For the text-containing cell, return its midpoint in (X, Y) coordinate format. 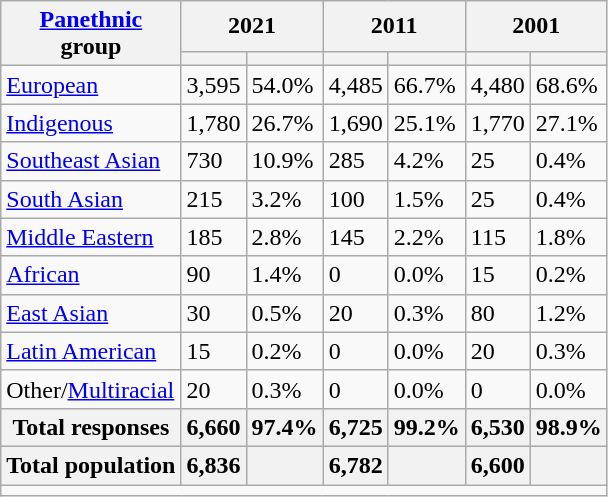
1,770 (498, 123)
South Asian (91, 199)
4,485 (356, 85)
African (91, 275)
99.2% (426, 427)
Total population (91, 465)
Middle Eastern (91, 237)
Southeast Asian (91, 161)
26.7% (284, 123)
0.5% (284, 313)
East Asian (91, 313)
Other/Multiracial (91, 389)
25.1% (426, 123)
97.4% (284, 427)
Panethnicgroup (91, 34)
1,780 (214, 123)
Latin American (91, 351)
4.2% (426, 161)
730 (214, 161)
6,600 (498, 465)
European (91, 85)
6,836 (214, 465)
285 (356, 161)
3,595 (214, 85)
10.9% (284, 161)
68.6% (568, 85)
6,660 (214, 427)
2021 (252, 26)
145 (356, 237)
Total responses (91, 427)
Indigenous (91, 123)
30 (214, 313)
1.2% (568, 313)
115 (498, 237)
1.8% (568, 237)
2011 (394, 26)
80 (498, 313)
6,530 (498, 427)
2.8% (284, 237)
185 (214, 237)
54.0% (284, 85)
98.9% (568, 427)
27.1% (568, 123)
1,690 (356, 123)
3.2% (284, 199)
90 (214, 275)
6,782 (356, 465)
2001 (536, 26)
2.2% (426, 237)
6,725 (356, 427)
66.7% (426, 85)
1.5% (426, 199)
4,480 (498, 85)
1.4% (284, 275)
100 (356, 199)
215 (214, 199)
